Determine the (X, Y) coordinate at the center of the cell enclosing the given text.  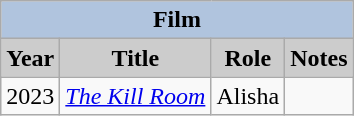
Film (177, 20)
Year (30, 58)
Role (248, 58)
Notes (319, 58)
2023 (30, 96)
The Kill Room (136, 96)
Title (136, 58)
Alisha (248, 96)
